Identify which cell holds the provided text, then report its [X, Y] central coordinate. 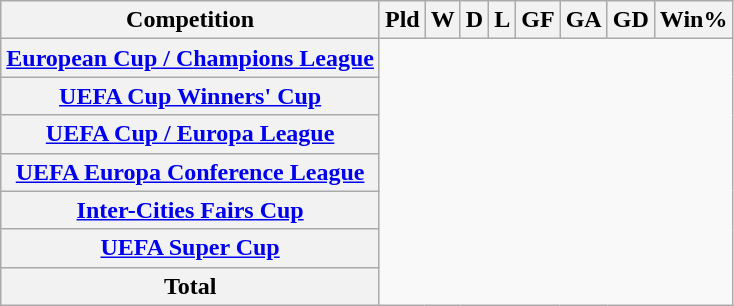
Win% [694, 20]
Pld [402, 20]
Competition [190, 20]
GD [630, 20]
UEFA Cup Winners' Cup [190, 96]
L [502, 20]
UEFA Cup / Europa League [190, 134]
GA [584, 20]
Inter-Cities Fairs Cup [190, 210]
UEFA Europa Conference League [190, 172]
European Cup / Champions League [190, 58]
W [442, 20]
D [474, 20]
UEFA Super Cup [190, 248]
Total [190, 286]
GF [538, 20]
